Return (x, y) of the center of cell containing provided text 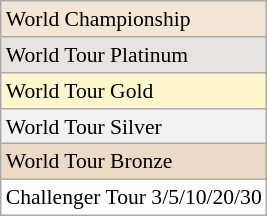
World Tour Silver (134, 126)
World Championship (134, 19)
Challenger Tour 3/5/10/20/30 (134, 197)
World Tour Platinum (134, 55)
World Tour Bronze (134, 162)
World Tour Gold (134, 91)
